Search for the cell housing the specified text and yield its (X, Y) center coordinate. 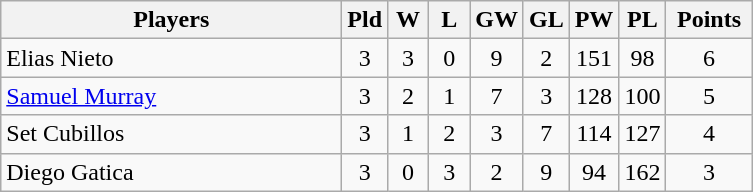
Players (172, 20)
151 (594, 58)
W (408, 20)
Diego Gatica (172, 172)
127 (642, 134)
5 (709, 96)
Samuel Murray (172, 96)
162 (642, 172)
Points (709, 20)
GL (546, 20)
4 (709, 134)
94 (594, 172)
Elias Nieto (172, 58)
PW (594, 20)
Set Cubillos (172, 134)
GW (497, 20)
6 (709, 58)
100 (642, 96)
Pld (365, 20)
114 (594, 134)
L (450, 20)
98 (642, 58)
PL (642, 20)
128 (594, 96)
